From the cell containing the given text, extract its center point as [x, y] coordinate. 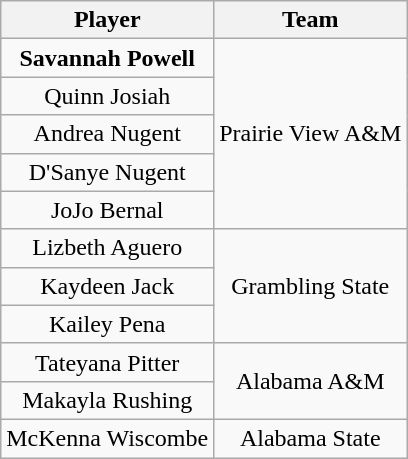
Makayla Rushing [108, 400]
Kaydeen Jack [108, 286]
Prairie View A&M [310, 134]
Quinn Josiah [108, 96]
Team [310, 20]
Kailey Pena [108, 324]
McKenna Wiscombe [108, 438]
Andrea Nugent [108, 134]
D'Sanye Nugent [108, 172]
JoJo Bernal [108, 210]
Grambling State [310, 286]
Alabama A&M [310, 381]
Savannah Powell [108, 58]
Tateyana Pitter [108, 362]
Lizbeth Aguero [108, 248]
Alabama State [310, 438]
Player [108, 20]
